Locate the cell with the specified text and output its (X, Y) center coordinate. 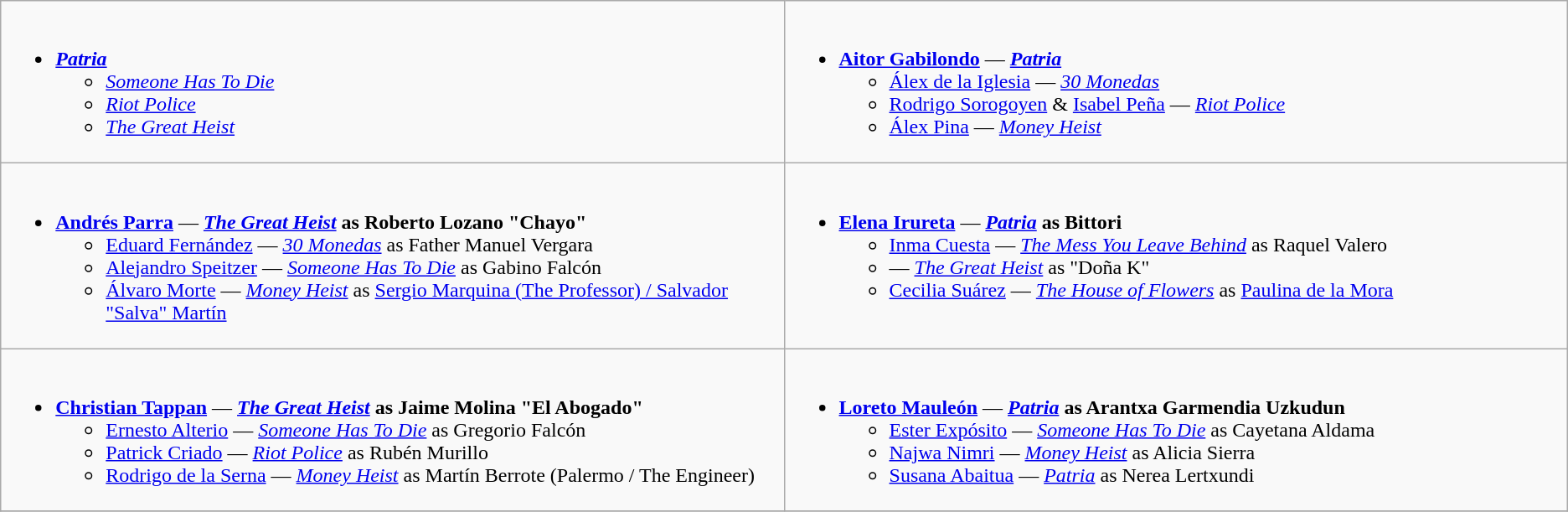
PatriaSomeone Has To DieRiot PoliceThe Great Heist (392, 82)
Aitor Gabilondo — PatriaÁlex de la Iglesia — 30 MonedasRodrigo Sorogoyen & Isabel Peña — Riot PoliceÁlex Pina — Money Heist (1176, 82)
